Search for the cell housing the specified text and yield its (X, Y) center coordinate. 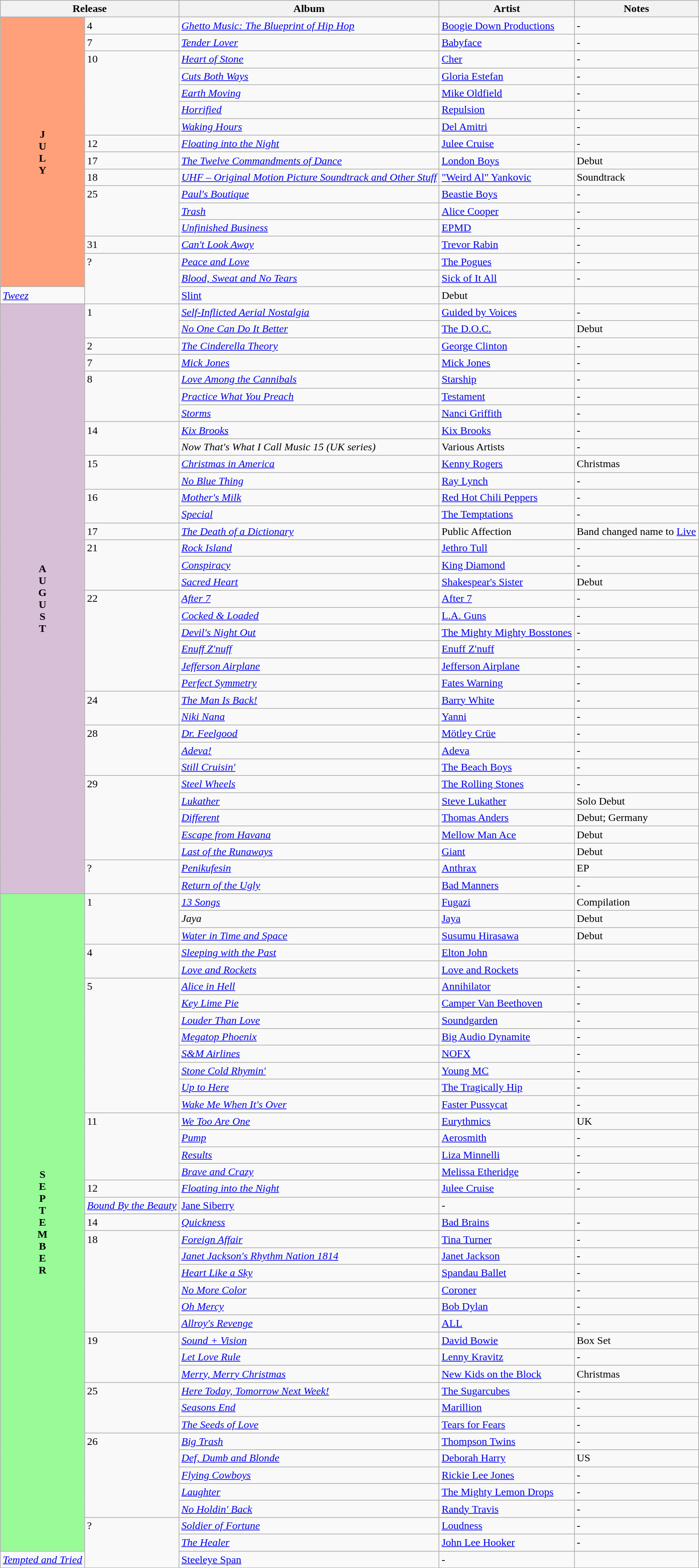
The Rolling Stones (507, 784)
Allroy's Revenge (309, 1324)
Bad Brains (507, 1222)
Thomas Anders (507, 818)
Water in Time and Space (309, 936)
Melissa Etheridge (507, 1172)
Bad Manners (507, 885)
ALL (507, 1324)
David Bowie (507, 1340)
Various Artists (507, 447)
Heart Like a Sky (309, 1273)
Spandau Ballet (507, 1273)
Steel Wheels (309, 784)
No Blue Thing (309, 480)
Compilation (636, 902)
We Too Are One (309, 1121)
Loudness (507, 1525)
2 (132, 346)
Earth Moving (309, 93)
Brave and Crazy (309, 1172)
Tina Turner (507, 1239)
Cher (507, 59)
"Weird Al" Yankovic (507, 177)
Heart of Stone (309, 59)
Return of the Ugly (309, 885)
Tears for Fears (507, 1425)
13 Songs (309, 902)
Coroner (507, 1290)
Rock Island (309, 548)
The D.O.C. (507, 329)
Megatop Phoenix (309, 1037)
Cocked & Loaded (309, 616)
Here Today, Tomorrow Next Week! (309, 1391)
The Temptations (507, 515)
Fates Warning (507, 683)
Rickie Lee Jones (507, 1475)
Laughter (309, 1492)
Sound + Vision (309, 1340)
The Tragically Hip (507, 1088)
Faster Pussycat (507, 1104)
Oh Mercy (309, 1307)
Liza Minnelli (507, 1155)
King Diamond (507, 565)
Tender Lover (309, 43)
Del Amitri (507, 127)
Flying Cowboys (309, 1475)
Slint (309, 295)
No One Can Do It Better (309, 329)
19 (132, 1357)
The Beach Boys (507, 767)
Horrified (309, 110)
Kenny Rogers (507, 464)
UK (636, 1121)
Christmas in America (309, 464)
Ghetto Music: The Blueprint of Hip Hop (309, 26)
Guided by Voices (507, 312)
Boogie Down Productions (507, 26)
Marillion (507, 1408)
Results (309, 1155)
Giant (507, 852)
21 (132, 565)
JULY (43, 152)
Notes (636, 9)
Big Audio Dynamite (507, 1037)
The Pogues (507, 262)
Adeva (507, 751)
Niki Nana (309, 716)
No More Color (309, 1290)
London Boys (507, 160)
24 (132, 708)
Steeleye Span (309, 1559)
Big Trash (309, 1441)
Trevor Rabin (507, 245)
Eurythmics (507, 1121)
S&M Airlines (309, 1054)
Trash (309, 211)
Gloria Estefan (507, 76)
Perfect Symmetry (309, 683)
EPMD (507, 228)
31 (132, 245)
AUGUST (43, 599)
Practice What You Preach (309, 396)
Penikufesin (309, 868)
The Man Is Back! (309, 700)
Fugazi (507, 902)
Shakespear's Sister (507, 582)
16 (132, 506)
28 (132, 750)
Unfinished Business (309, 228)
Seasons End (309, 1408)
Camper Van Beethoven (507, 1003)
Nanci Griffith (507, 413)
The Mighty Mighty Bosstones (507, 632)
Testament (507, 396)
Blood, Sweat and No Tears (309, 279)
The Twelve Commandments of Dance (309, 160)
Stone Cold Rhymin' (309, 1071)
Janet Jackson (507, 1256)
29 (132, 818)
Wake Me When It's Over (309, 1104)
Waking Hours (309, 127)
Mother's Milk (309, 498)
SEPTEMBER (43, 1222)
Anthrax (507, 868)
Album (309, 9)
Self-Inflicted Aerial Nostalgia (309, 312)
Thompson Twins (507, 1441)
Sick of It All (507, 279)
Debut; Germany (636, 818)
NOFX (507, 1054)
Steve Lukather (507, 801)
Bound By the Beauty (132, 1205)
The Death of a Dictionary (309, 531)
Sleeping with the Past (309, 952)
New Kids on the Block (507, 1374)
Alice Cooper (507, 211)
No Holdin' Back (309, 1509)
5 (132, 1045)
Starship (507, 379)
Storms (309, 413)
Cuts Both Ways (309, 76)
Bob Dylan (507, 1307)
Babyface (507, 43)
Foreign Affair (309, 1239)
Randy Travis (507, 1509)
Release (89, 9)
Lukather (309, 801)
The Cinderella Theory (309, 346)
Merry, Merry Christmas (309, 1374)
Love Among the Cannibals (309, 379)
Adeva! (309, 751)
Tweez (43, 295)
Tempted and Tried (43, 1559)
Escape from Havana (309, 835)
Still Cruisin' (309, 767)
Conspiracy (309, 565)
Repulsion (507, 110)
Soundtrack (636, 177)
Alice in Hell (309, 986)
Mötley Crüe (507, 733)
Paul's Boutique (309, 194)
10 (132, 93)
Pump (309, 1138)
UHF – Original Motion Picture Soundtrack and Other Stuff (309, 177)
The Seeds of Love (309, 1425)
Annihilator (507, 986)
Can't Look Away (309, 245)
Young MC (507, 1071)
John Lee Hooker (507, 1542)
Louder Than Love (309, 1020)
Artist (507, 9)
Peace and Love (309, 262)
L.A. Guns (507, 616)
8 (132, 396)
Deborah Harry (507, 1458)
Now That's What I Call Music 15 (UK series) (309, 447)
22 (132, 641)
Aerosmith (507, 1138)
Beastie Boys (507, 194)
Quickness (309, 1222)
The Mighty Lemon Drops (507, 1492)
15 (132, 472)
George Clinton (507, 346)
Mellow Man Ace (507, 835)
Box Set (636, 1340)
Jane Siberry (309, 1205)
Key Lime Pie (309, 1003)
Red Hot Chili Peppers (507, 498)
Special (309, 515)
Solo Debut (636, 801)
Up to Here (309, 1088)
Susumu Hirasawa (507, 936)
EP (636, 868)
Soldier of Fortune (309, 1525)
Public Affection (507, 531)
Janet Jackson's Rhythm Nation 1814 (309, 1256)
Different (309, 818)
11 (132, 1146)
Sacred Heart (309, 582)
Jethro Tull (507, 548)
Dr. Feelgood (309, 733)
Let Love Rule (309, 1357)
Lenny Kravitz (507, 1357)
Soundgarden (507, 1020)
Elton John (507, 952)
The Sugarcubes (507, 1391)
Yanni (507, 716)
The Healer (309, 1542)
26 (132, 1475)
Last of the Runaways (309, 852)
Mike Oldfield (507, 93)
Band changed name to Live (636, 531)
Devil's Night Out (309, 632)
US (636, 1458)
Def, Dumb and Blonde (309, 1458)
Ray Lynch (507, 480)
Barry White (507, 700)
